Provide the [x, y] coordinate of the cell's center where the given text is located.  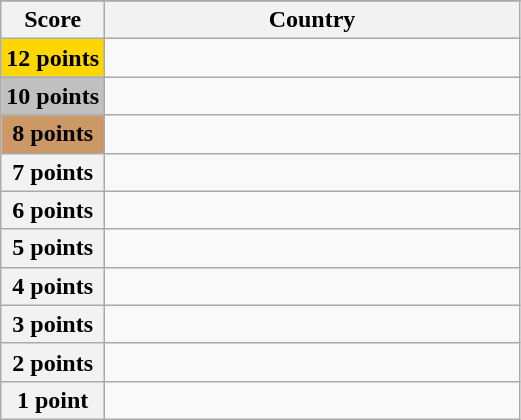
3 points [53, 324]
7 points [53, 172]
2 points [53, 362]
10 points [53, 96]
6 points [53, 210]
Country [312, 20]
12 points [53, 58]
5 points [53, 248]
1 point [53, 400]
8 points [53, 134]
4 points [53, 286]
Score [53, 20]
